Determine the [X, Y] coordinate at the center of the cell enclosing the given text.  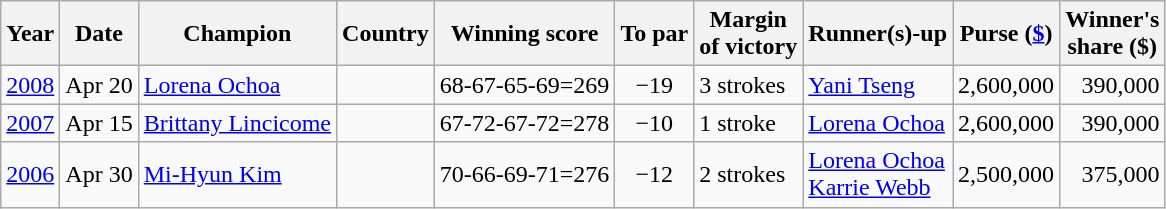
3 strokes [748, 85]
70-66-69-71=276 [524, 174]
68-67-65-69=269 [524, 85]
−10 [654, 123]
Brittany Lincicome [237, 123]
Winner'sshare ($) [1112, 34]
Yani Tseng [878, 85]
Purse ($) [1006, 34]
1 stroke [748, 123]
Runner(s)-up [878, 34]
Country [386, 34]
Apr 30 [99, 174]
2008 [30, 85]
2007 [30, 123]
−19 [654, 85]
Mi-Hyun Kim [237, 174]
2 strokes [748, 174]
2006 [30, 174]
Apr 20 [99, 85]
Year [30, 34]
Winning score [524, 34]
To par [654, 34]
Lorena Ochoa Karrie Webb [878, 174]
Apr 15 [99, 123]
Champion [237, 34]
Date [99, 34]
Marginof victory [748, 34]
375,000 [1112, 174]
67-72-67-72=278 [524, 123]
2,500,000 [1006, 174]
−12 [654, 174]
